Scan for the cell matching the given text and deliver its [X, Y] coordinate at center. 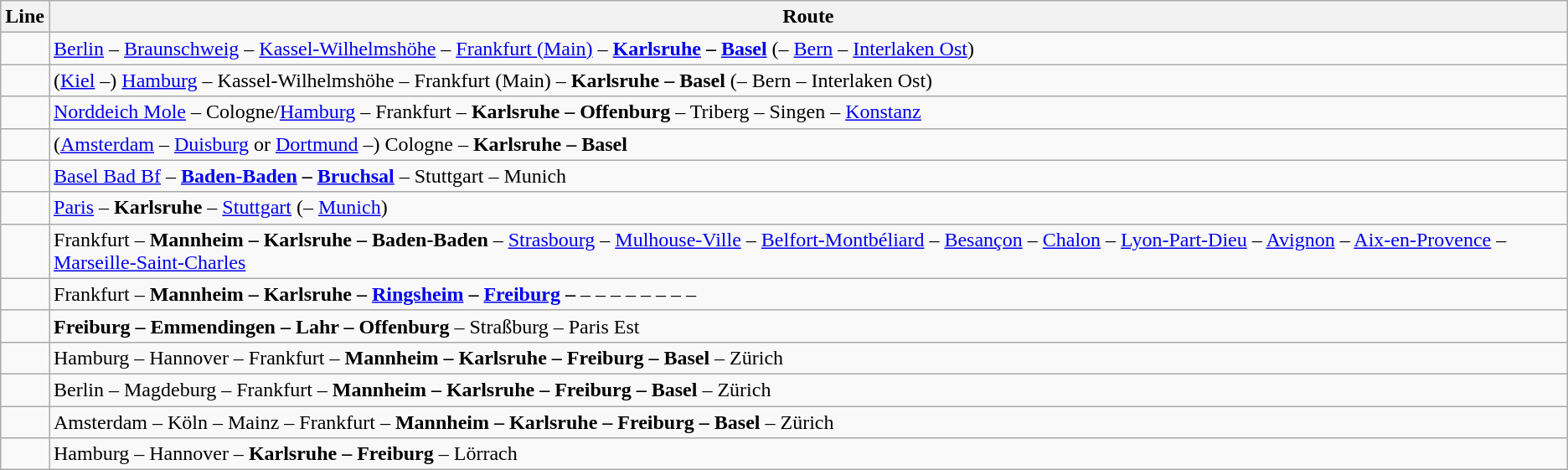
Route [807, 17]
Basel Bad Bf – Baden-Baden – Bruchsal – Stuttgart – Munich [807, 176]
Hamburg – Hannover – Karlsruhe – Freiburg – Lörrach [807, 454]
(Kiel –) Hamburg – Kassel-Wilhelmshöhe – Frankfurt (Main) – Karlsruhe – Basel (– Bern – Interlaken Ost) [807, 80]
Frankfurt – Mannheim – Karlsruhe – Ringsheim – Freiburg – – – – – – – – – [807, 294]
Line [25, 17]
(Amsterdam – Duisburg or Dortmund –) Cologne – Karlsruhe – Basel [807, 144]
Hamburg – Hannover – Frankfurt – Mannheim – Karlsruhe – Freiburg – Basel – Zürich [807, 358]
Berlin – Magdeburg – Frankfurt – Mannheim – Karlsruhe – Freiburg – Basel – Zürich [807, 390]
Paris – Karlsruhe – Stuttgart (– Munich) [807, 208]
Freiburg – Emmendingen – Lahr – Offenburg – Straßburg – Paris Est [807, 326]
Berlin – Braunschweig – Kassel-Wilhelmshöhe – Frankfurt (Main) – Karlsruhe – Basel (– Bern – Interlaken Ost) [807, 49]
Amsterdam – Köln – Mainz – Frankfurt – Mannheim – Karlsruhe – Freiburg – Basel – Zürich [807, 421]
Norddeich Mole – Cologne/Hamburg – Frankfurt – Karlsruhe – Offenburg – Triberg – Singen – Konstanz [807, 112]
